Identify which cell holds the provided text, then report its [x, y] central coordinate. 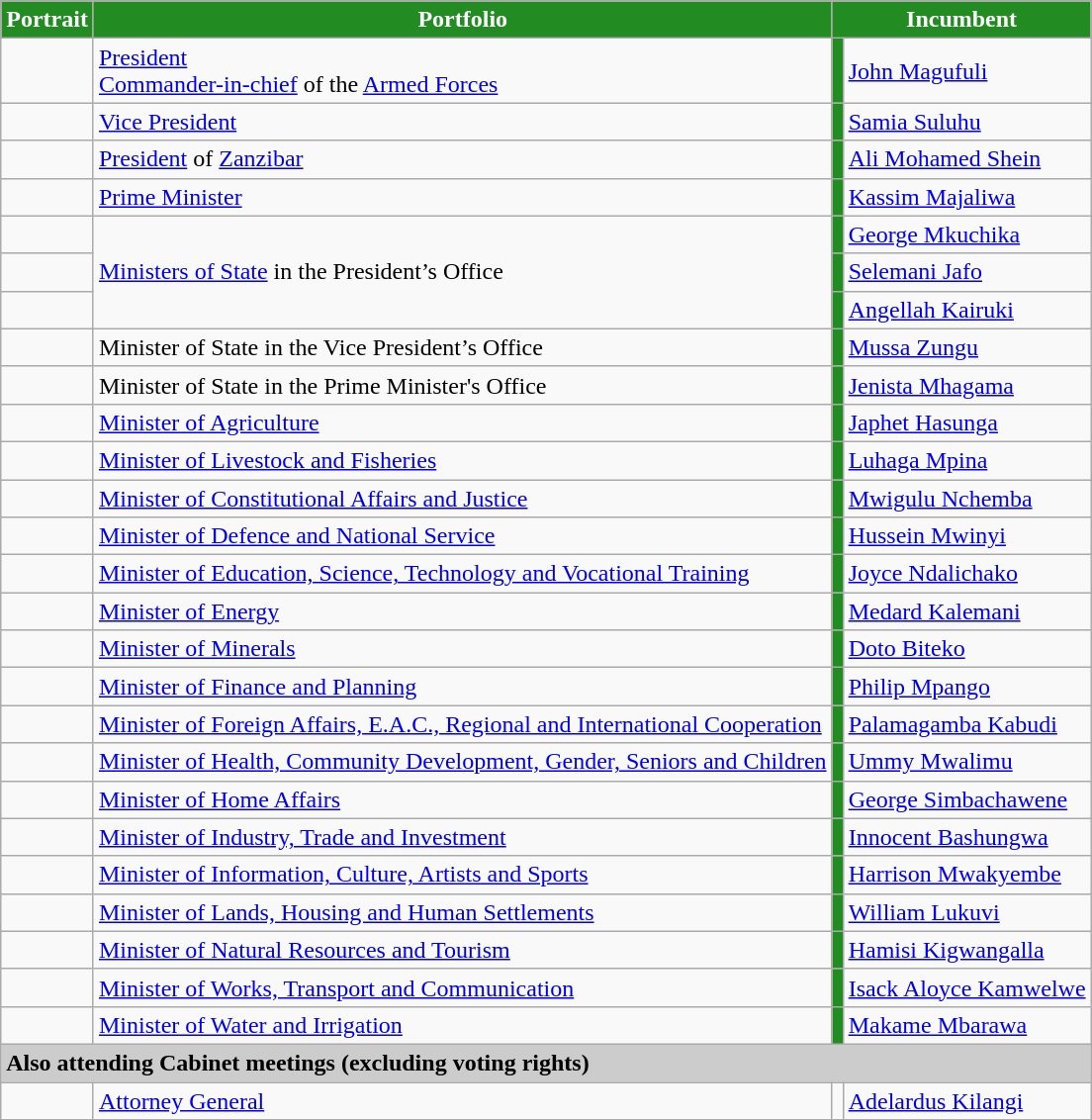
Minister of Livestock and Fisheries [463, 460]
Samia Suluhu [967, 122]
Minister of Minerals [463, 649]
Medard Kalemani [967, 611]
William Lukuvi [967, 912]
Minister of Finance and Planning [463, 687]
Portrait [47, 20]
Minister of Energy [463, 611]
Minister of Information, Culture, Artists and Sports [463, 875]
Japhet Hasunga [967, 422]
Doto Biteko [967, 649]
Makame Mbarawa [967, 1025]
Ali Mohamed Shein [967, 159]
Hussein Mwinyi [967, 536]
Minister of Works, Transport and Communication [463, 987]
Joyce Ndalichako [967, 574]
Portfolio [463, 20]
Also attending Cabinet meetings (excluding voting rights) [546, 1063]
Ministers of State in the President’s Office [463, 272]
Innocent Bashungwa [967, 837]
Luhaga Mpina [967, 460]
Adelardus Kilangi [967, 1101]
Minister of Defence and National Service [463, 536]
Palamagamba Kabudi [967, 724]
Minister of Water and Irrigation [463, 1025]
George Simbachawene [967, 799]
Incumbent [961, 20]
Minister of Home Affairs [463, 799]
Minister of Lands, Housing and Human Settlements [463, 912]
Prime Minister [463, 197]
Angellah Kairuki [967, 310]
Mwigulu Nchemba [967, 498]
John Magufuli [967, 71]
Hamisi Kigwangalla [967, 950]
Minister of State in the Vice President’s Office [463, 347]
Vice President [463, 122]
Isack Aloyce Kamwelwe [967, 987]
Kassim Majaliwa [967, 197]
Minister of Agriculture [463, 422]
Minister of Industry, Trade and Investment [463, 837]
Minister of Natural Resources and Tourism [463, 950]
George Mkuchika [967, 234]
President of Zanzibar [463, 159]
Selemani Jafo [967, 272]
Minister of State in the Prime Minister's Office [463, 385]
Minister of Constitutional Affairs and Justice [463, 498]
PresidentCommander-in-chief of the Armed Forces [463, 71]
Minister of Health, Community Development, Gender, Seniors and Children [463, 762]
Attorney General [463, 1101]
Mussa Zungu [967, 347]
Harrison Mwakyembe [967, 875]
Minister of Education, Science, Technology and Vocational Training [463, 574]
Ummy Mwalimu [967, 762]
Philip Mpango [967, 687]
Minister of Foreign Affairs, E.A.C., Regional and International Cooperation [463, 724]
Jenista Mhagama [967, 385]
